Determine the [X, Y] coordinate at the center of the cell enclosing the given text.  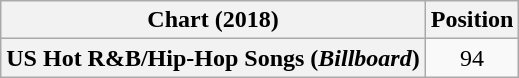
Chart (2018) [213, 20]
94 [472, 58]
Position [472, 20]
US Hot R&B/Hip-Hop Songs (Billboard) [213, 58]
